Extract the [X, Y] coordinate from the center of the cell holding the provided text.  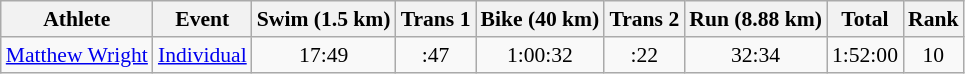
Trans 2 [644, 19]
Matthew Wright [77, 55]
Swim (1.5 km) [324, 19]
1:52:00 [865, 55]
Total [865, 19]
17:49 [324, 55]
Event [202, 19]
Bike (40 km) [540, 19]
Rank [934, 19]
:22 [644, 55]
Individual [202, 55]
:47 [436, 55]
1:00:32 [540, 55]
32:34 [756, 55]
10 [934, 55]
Trans 1 [436, 19]
Athlete [77, 19]
Run (8.88 km) [756, 19]
